Search for the cell housing the specified text and yield its (x, y) center coordinate. 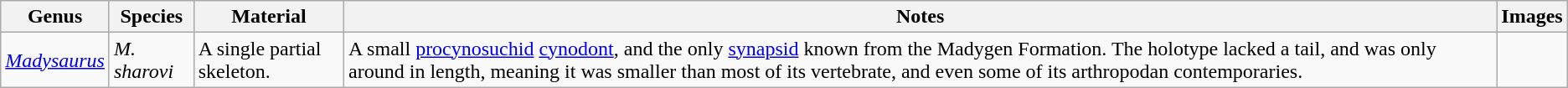
Genus (55, 17)
Notes (921, 17)
Material (268, 17)
M. sharovi (151, 60)
A single partial skeleton. (268, 60)
Species (151, 17)
Madysaurus (55, 60)
Images (1532, 17)
